Pinpoint the cell where the given text exists, returning its [X, Y] midpoint coordinate. 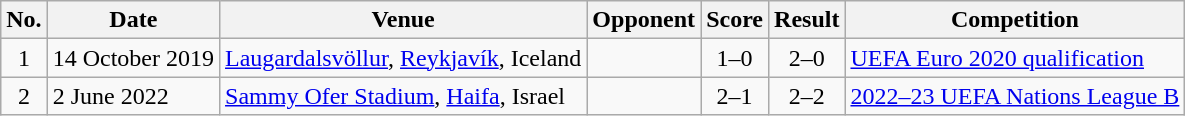
1–0 [735, 58]
2–2 [807, 96]
2022–23 UEFA Nations League B [1015, 96]
Sammy Ofer Stadium, Haifa, Israel [404, 96]
No. [24, 20]
2–0 [807, 58]
UEFA Euro 2020 qualification [1015, 58]
2 [24, 96]
Date [133, 20]
Venue [404, 20]
2–1 [735, 96]
Result [807, 20]
Competition [1015, 20]
Opponent [644, 20]
14 October 2019 [133, 58]
Score [735, 20]
Laugardalsvöllur, Reykjavík, Iceland [404, 58]
1 [24, 58]
2 June 2022 [133, 96]
